Extract the (x, y) coordinate from the center of the cell holding the provided text.  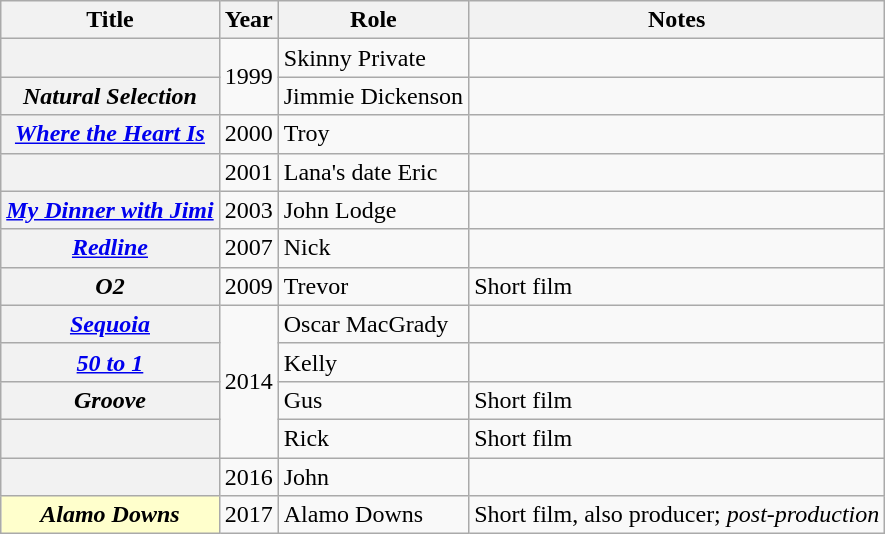
John Lodge (373, 210)
Nick (373, 248)
Role (373, 20)
1999 (248, 77)
Kelly (373, 362)
Troy (373, 134)
2007 (248, 248)
John (373, 477)
Trevor (373, 286)
2014 (248, 381)
Title (110, 20)
Natural Selection (110, 96)
Jimmie Dickenson (373, 96)
Sequoia (110, 324)
2009 (248, 286)
2016 (248, 477)
Where the Heart Is (110, 134)
Short film, also producer; post-production (677, 515)
2000 (248, 134)
2003 (248, 210)
50 to 1 (110, 362)
2001 (248, 172)
My Dinner with Jimi (110, 210)
Lana's date Eric (373, 172)
Year (248, 20)
Rick (373, 438)
Groove (110, 400)
O2 (110, 286)
Oscar MacGrady (373, 324)
Gus (373, 400)
Skinny Private (373, 58)
2017 (248, 515)
Notes (677, 20)
Redline (110, 248)
